Scan for the cell matching the given text and deliver its [x, y] coordinate at center. 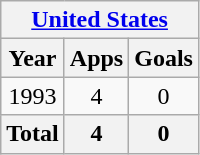
Apps [96, 58]
Goals [164, 58]
United States [100, 20]
1993 [33, 96]
Total [33, 134]
Year [33, 58]
